Return [x, y] of the center of cell containing provided text 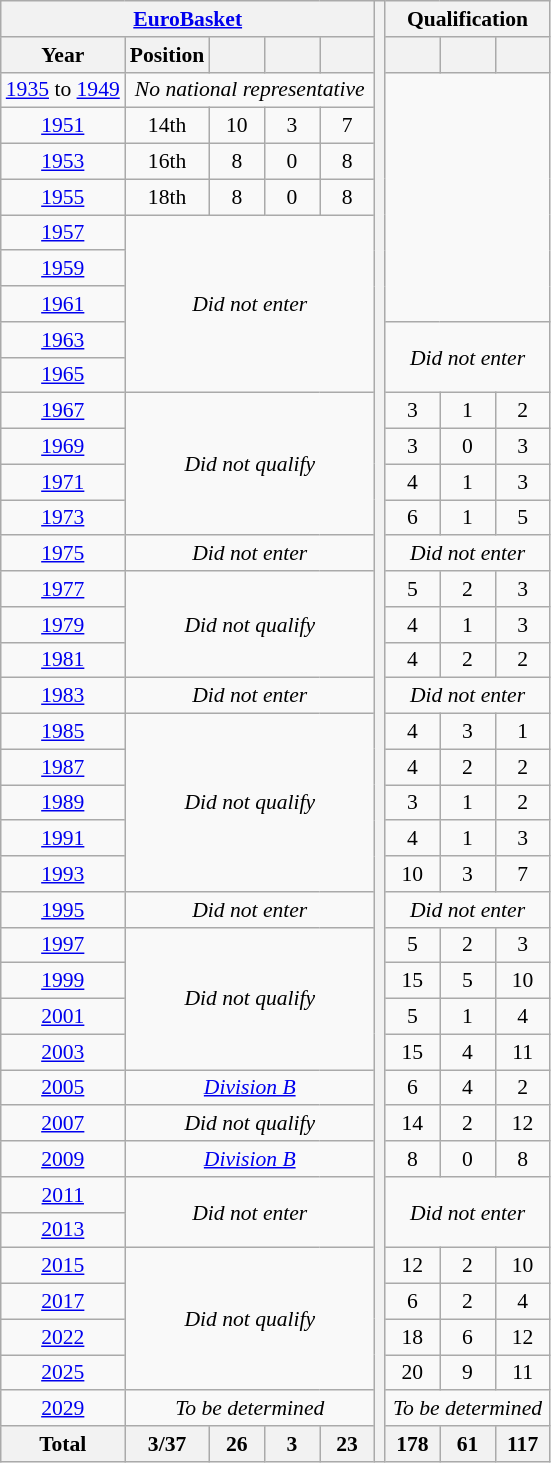
16th [167, 162]
1983 [63, 696]
Year [63, 55]
1975 [63, 554]
No national representative [250, 90]
1961 [63, 304]
1993 [63, 874]
1959 [63, 269]
1969 [63, 447]
26 [236, 1444]
2015 [63, 1266]
1955 [63, 197]
1989 [63, 803]
2009 [63, 1159]
1957 [63, 233]
9 [468, 1373]
18th [167, 197]
23 [348, 1444]
178 [412, 1444]
20 [412, 1373]
2005 [63, 1088]
117 [522, 1444]
2011 [63, 1195]
1935 to 1949 [63, 90]
1995 [63, 910]
2029 [63, 1409]
1979 [63, 625]
2022 [63, 1337]
Position [167, 55]
2013 [63, 1230]
1997 [63, 945]
2003 [63, 1052]
1981 [63, 660]
1967 [63, 411]
1953 [63, 162]
Total [63, 1444]
1985 [63, 732]
2001 [63, 1017]
2025 [63, 1373]
61 [468, 1444]
1977 [63, 589]
2017 [63, 1302]
1991 [63, 839]
14th [167, 126]
1971 [63, 482]
EuroBasket [188, 19]
2007 [63, 1124]
1999 [63, 981]
1951 [63, 126]
Qualification [468, 19]
1973 [63, 518]
1965 [63, 375]
18 [412, 1337]
1963 [63, 340]
14 [412, 1124]
3/37 [167, 1444]
1987 [63, 767]
